Find where the given text appears and provide that cell's center as (x, y) coordinate. 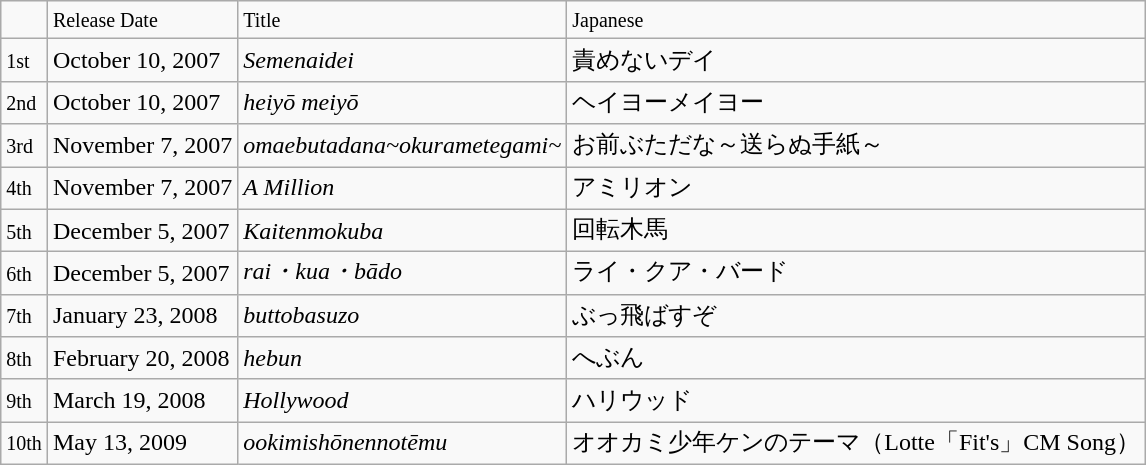
7th (24, 316)
ookimishōnennotēmu (402, 444)
10th (24, 444)
February 20, 2008 (142, 358)
rai・kua・bādo (402, 274)
ぶっ飛ばすぞ (856, 316)
1st (24, 60)
回転木馬 (856, 230)
May 13, 2009 (142, 444)
9th (24, 400)
ヘイヨーメイヨー (856, 102)
A Million (402, 188)
ハリウッド (856, 400)
Hollywood (402, 400)
4th (24, 188)
2nd (24, 102)
hebun (402, 358)
Kaitenmokuba (402, 230)
オオカミ少年ケンのテーマ（Lotte「Fit's」CM Song） (856, 444)
January 23, 2008 (142, 316)
Release Date (142, 20)
6th (24, 274)
責めないデイ (856, 60)
omaebutadana~okurametegami~ (402, 146)
8th (24, 358)
heiyō meiyō (402, 102)
アミリオン (856, 188)
Japanese (856, 20)
お前ぶただな～送らぬ手紙～ (856, 146)
へぶん (856, 358)
5th (24, 230)
March 19, 2008 (142, 400)
Title (402, 20)
Semenaidei (402, 60)
3rd (24, 146)
buttobasuzo (402, 316)
ライ・クア・バード (856, 274)
